Search for the cell housing the specified text and yield its [X, Y] center coordinate. 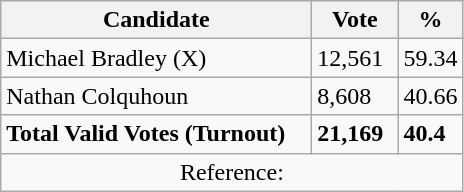
Nathan Colquhoun [156, 96]
Candidate [156, 20]
12,561 [355, 58]
40.66 [430, 96]
Michael Bradley (X) [156, 58]
8,608 [355, 96]
% [430, 20]
Total Valid Votes (Turnout) [156, 134]
40.4 [430, 134]
59.34 [430, 58]
Vote [355, 20]
21,169 [355, 134]
Reference: [232, 172]
